Output the [X, Y] coordinate of the center of the cell containing the given text.  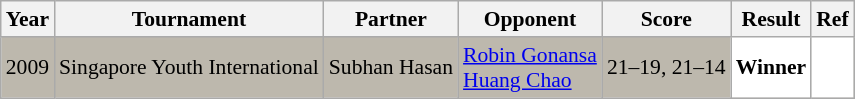
Singapore Youth International [189, 68]
Robin Gonansa Huang Chao [530, 68]
Winner [772, 68]
Result [772, 19]
Score [666, 19]
Year [28, 19]
Ref [832, 19]
Opponent [530, 19]
Partner [391, 19]
Subhan Hasan [391, 68]
2009 [28, 68]
21–19, 21–14 [666, 68]
Tournament [189, 19]
